Extract the (x, y) coordinate from the center of the cell holding the provided text.  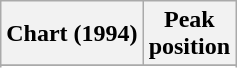
Chart (1994) (72, 34)
Peakposition (189, 34)
